Search for the cell housing the specified text and yield its [x, y] center coordinate. 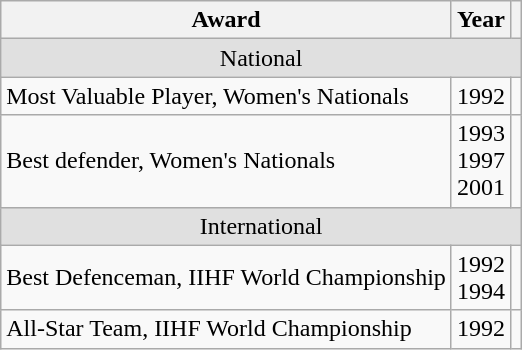
Most Valuable Player, Women's Nationals [226, 96]
Best Defenceman, IIHF World Championship [226, 278]
Year [480, 20]
International [262, 226]
National [262, 58]
Award [226, 20]
19921994 [480, 278]
Best defender, Women's Nationals [226, 161]
All-Star Team, IIHF World Championship [226, 329]
199319972001 [480, 161]
